Identify which cell holds the provided text, then report its [x, y] central coordinate. 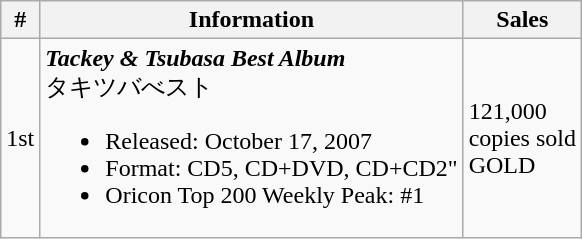
Information [252, 20]
1st [20, 138]
Sales [522, 20]
121,000copies soldGOLD [522, 138]
Tackey & Tsubasa Best AlbumタキツバべストReleased: October 17, 2007Format: CD5, CD+DVD, CD+CD2"Oricon Top 200 Weekly Peak: #1 [252, 138]
# [20, 20]
